Search for the cell housing the specified text and yield its [x, y] center coordinate. 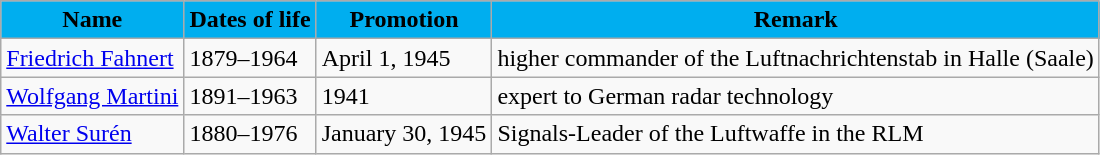
expert to German radar technology [796, 96]
Walter Surén [92, 134]
January 30, 1945 [404, 134]
1879–1964 [250, 58]
Dates of life [250, 20]
Signals-Leader of the Luftwaffe in the RLM [796, 134]
Name [92, 20]
1891–1963 [250, 96]
April 1, 1945 [404, 58]
1941 [404, 96]
Remark [796, 20]
higher commander of the Luftnachrichtenstab in Halle (Saale) [796, 58]
Promotion [404, 20]
Wolfgang Martini [92, 96]
Friedrich Fahnert [92, 58]
1880–1976 [250, 134]
